Extract the [X, Y] coordinate from the center of the cell holding the provided text.  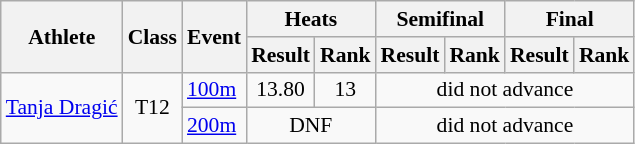
13.80 [280, 90]
Semifinal [440, 19]
DNF [310, 126]
Event [214, 36]
T12 [152, 108]
Athlete [62, 36]
13 [346, 90]
200m [214, 126]
Heats [310, 19]
100m [214, 90]
Class [152, 36]
Final [570, 19]
Tanja Dragić [62, 108]
